From the cell containing the given text, extract its center point as (x, y) coordinate. 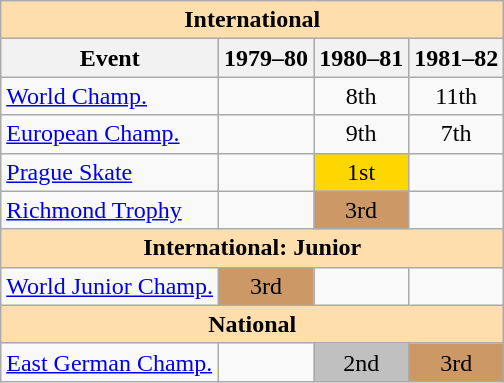
East German Champ. (110, 362)
Prague Skate (110, 172)
2nd (362, 362)
Event (110, 58)
World Champ. (110, 96)
1979–80 (266, 58)
9th (362, 134)
11th (456, 96)
1st (362, 172)
7th (456, 134)
European Champ. (110, 134)
International: Junior (252, 248)
1980–81 (362, 58)
National (252, 324)
World Junior Champ. (110, 286)
International (252, 20)
1981–82 (456, 58)
Richmond Trophy (110, 210)
8th (362, 96)
